Extract the (x, y) coordinate from the center of the cell holding the provided text.  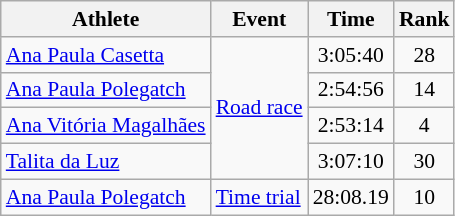
Ana Paula Casetta (106, 55)
4 (424, 126)
2:54:56 (351, 90)
Talita da Luz (106, 162)
3:05:40 (351, 55)
Time (351, 19)
10 (424, 197)
3:07:10 (351, 162)
Time trial (260, 197)
Rank (424, 19)
Road race (260, 108)
Event (260, 19)
Ana Vitória Magalhães (106, 126)
2:53:14 (351, 126)
Athlete (106, 19)
28 (424, 55)
30 (424, 162)
28:08.19 (351, 197)
14 (424, 90)
